From the cell containing the given text, extract its center point as [x, y] coordinate. 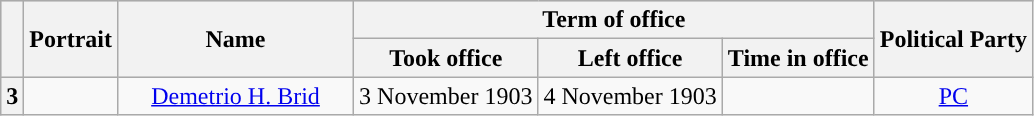
Left office [630, 58]
Name [235, 39]
3 [12, 96]
Term of office [614, 20]
Time in office [798, 58]
Took office [446, 58]
PC [953, 96]
4 November 1903 [630, 96]
Portrait [71, 39]
3 November 1903 [446, 96]
Demetrio H. Brid [235, 96]
Political Party [953, 39]
